Pinpoint the cell where the given text exists, returning its (x, y) midpoint coordinate. 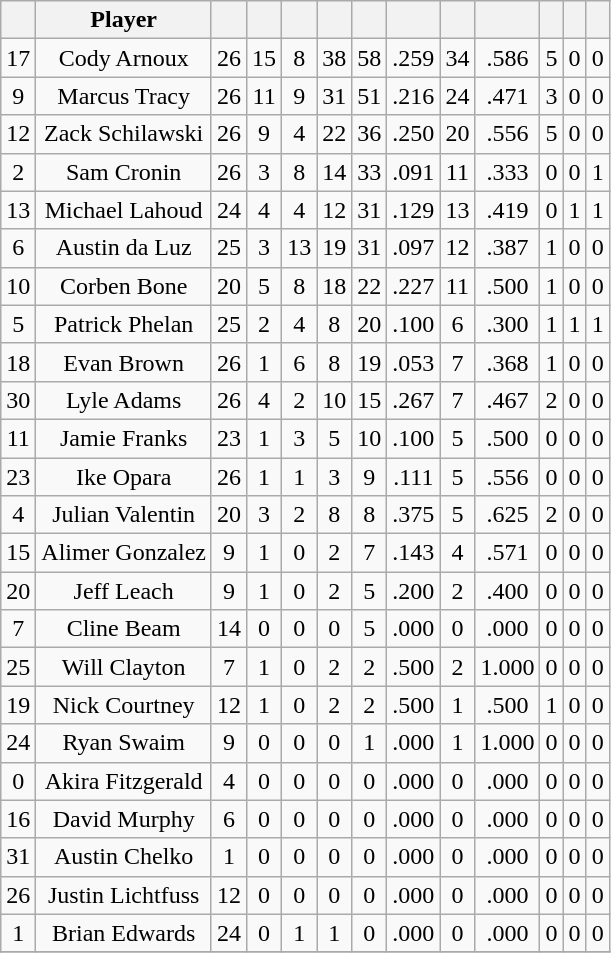
Sam Cronin (124, 172)
33 (370, 172)
Jeff Leach (124, 591)
David Murphy (124, 819)
.625 (508, 515)
38 (334, 58)
34 (458, 58)
.259 (414, 58)
.267 (414, 400)
.400 (508, 591)
Evan Brown (124, 362)
Ryan Swaim (124, 743)
Austin da Luz (124, 248)
.200 (414, 591)
Lyle Adams (124, 400)
Cline Beam (124, 629)
58 (370, 58)
Jamie Franks (124, 438)
16 (18, 819)
.387 (508, 248)
.091 (414, 172)
.227 (414, 286)
.129 (414, 210)
Brian Edwards (124, 933)
.571 (508, 553)
Cody Arnoux (124, 58)
.333 (508, 172)
Marcus Tracy (124, 96)
51 (370, 96)
Ike Opara (124, 477)
.111 (414, 477)
.375 (414, 515)
.097 (414, 248)
Michael Lahoud (124, 210)
Nick Courtney (124, 705)
.053 (414, 362)
.467 (508, 400)
36 (370, 134)
.216 (414, 96)
Corben Bone (124, 286)
.250 (414, 134)
.368 (508, 362)
.300 (508, 324)
17 (18, 58)
Patrick Phelan (124, 324)
.586 (508, 58)
.419 (508, 210)
Justin Lichtfuss (124, 895)
.143 (414, 553)
Zack Schilawski (124, 134)
Julian Valentin (124, 515)
30 (18, 400)
Alimer Gonzalez (124, 553)
Will Clayton (124, 667)
Akira Fitzgerald (124, 781)
Austin Chelko (124, 857)
Player (124, 20)
.471 (508, 96)
